Identify which cell holds the provided text, then report its (x, y) central coordinate. 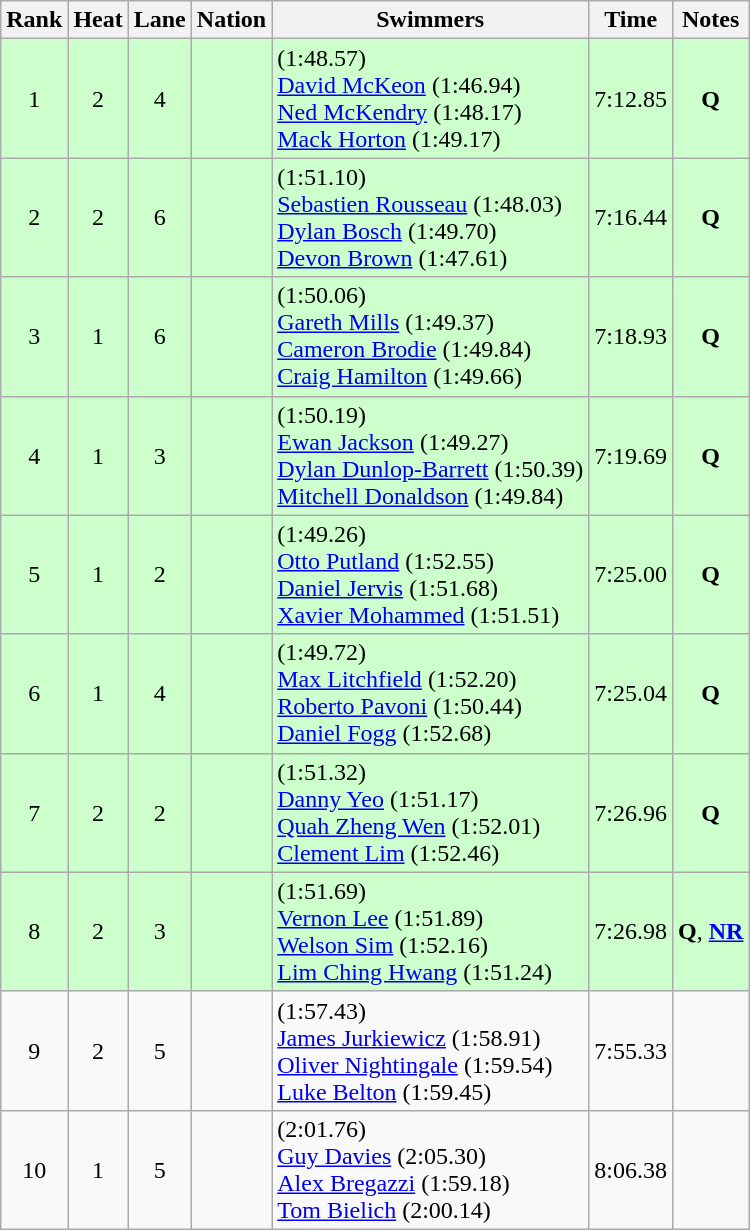
(1:49.72)Max Litchfield (1:52.20)Roberto Pavoni (1:50.44)Daniel Fogg (1:52.68) (430, 694)
(1:51.32)Danny Yeo (1:51.17)Quah Zheng Wen (1:52.01)Clement Lim (1:52.46) (430, 812)
Nation (231, 20)
(1:51.69)Vernon Lee (1:51.89)Welson Sim (1:52.16)Lim Ching Hwang (1:51.24) (430, 932)
Lane (160, 20)
Swimmers (430, 20)
7:25.04 (631, 694)
(1:50.06)Gareth Mills (1:49.37)Cameron Brodie (1:49.84)Craig Hamilton (1:49.66) (430, 336)
9 (34, 1050)
(1:51.10)Sebastien Rousseau (1:48.03)Dylan Bosch (1:49.70)Devon Brown (1:47.61) (430, 218)
7:26.96 (631, 812)
Time (631, 20)
8:06.38 (631, 1170)
Q, NR (710, 932)
7:25.00 (631, 574)
8 (34, 932)
7:19.69 (631, 456)
7:16.44 (631, 218)
(1:57.43)James Jurkiewicz (1:58.91)Oliver Nightingale (1:59.54)Luke Belton (1:59.45) (430, 1050)
Rank (34, 20)
7:12.85 (631, 98)
(1:50.19)Ewan Jackson (1:49.27)Dylan Dunlop-Barrett (1:50.39)Mitchell Donaldson (1:49.84) (430, 456)
Notes (710, 20)
7:18.93 (631, 336)
(1:49.26)Otto Putland (1:52.55)Daniel Jervis (1:51.68)Xavier Mohammed (1:51.51) (430, 574)
7 (34, 812)
Heat (98, 20)
(1:48.57)David McKeon (1:46.94)Ned McKendry (1:48.17)Mack Horton (1:49.17) (430, 98)
7:55.33 (631, 1050)
10 (34, 1170)
7:26.98 (631, 932)
(2:01.76)Guy Davies (2:05.30)Alex Bregazzi (1:59.18)Tom Bielich (2:00.14) (430, 1170)
